Pinpoint the cell where the given text exists, returning its (X, Y) midpoint coordinate. 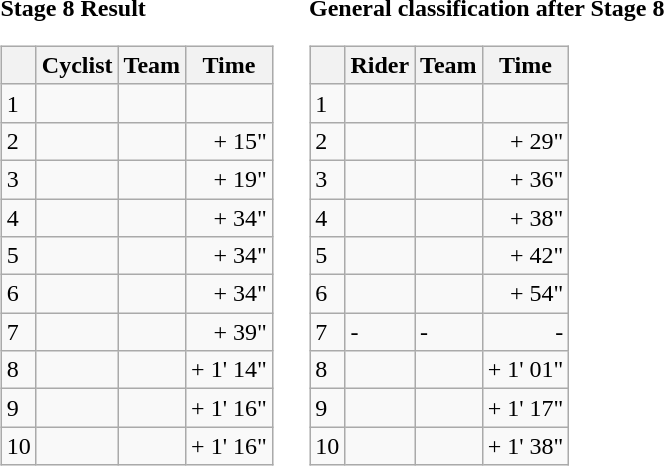
+ 15" (230, 141)
+ 39" (230, 332)
+ 38" (526, 217)
+ 1' 17" (526, 408)
+ 36" (526, 179)
+ 42" (526, 256)
+ 1' 38" (526, 446)
+ 1' 14" (230, 370)
Rider (380, 65)
Cyclist (77, 65)
+ 29" (526, 141)
+ 54" (526, 294)
+ 19" (230, 179)
+ 1' 01" (526, 370)
